Capture the cell that displays the provided text and extract its (X, Y) central coordinate. 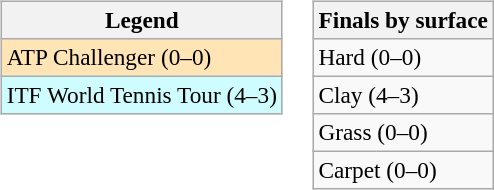
Grass (0–0) (403, 133)
ITF World Tennis Tour (4–3) (142, 95)
Hard (0–0) (403, 57)
Legend (142, 20)
Clay (4–3) (403, 95)
Carpet (0–0) (403, 171)
Finals by surface (403, 20)
ATP Challenger (0–0) (142, 57)
